Return [X, Y] of the center of cell containing provided text 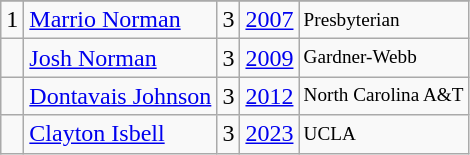
Presbyterian [384, 20]
UCLA [384, 134]
Clayton Isbell [120, 134]
Josh Norman [120, 58]
2007 [270, 20]
2023 [270, 134]
2009 [270, 58]
1 [12, 20]
2012 [270, 96]
Marrio Norman [120, 20]
Dontavais Johnson [120, 96]
Gardner-Webb [384, 58]
North Carolina A&T [384, 96]
